From the cell containing the given text, extract its center point as (x, y) coordinate. 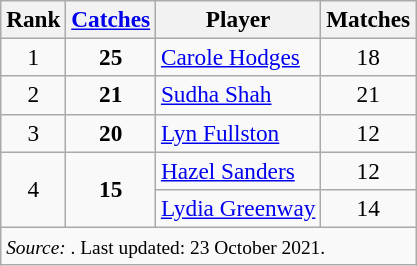
Sudha Shah (238, 95)
14 (368, 208)
Catches (111, 19)
Source: . Last updated: 23 October 2021. (208, 246)
Lydia Greenway (238, 208)
4 (34, 189)
Carole Hodges (238, 57)
3 (34, 133)
Matches (368, 19)
Player (238, 19)
18 (368, 57)
Rank (34, 19)
25 (111, 57)
20 (111, 133)
15 (111, 189)
Hazel Sanders (238, 170)
1 (34, 57)
2 (34, 95)
Lyn Fullston (238, 133)
